Extract the (X, Y) coordinate from the center of the cell holding the provided text.  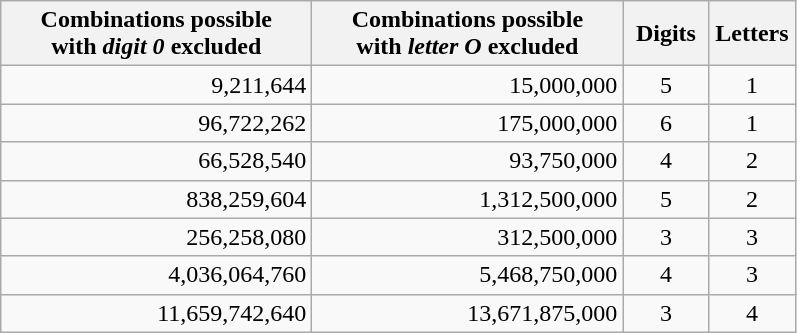
1,312,500,000 (468, 199)
175,000,000 (468, 123)
Letters (752, 34)
96,722,262 (156, 123)
9,211,644 (156, 85)
6 (666, 123)
Digits (666, 34)
838,259,604 (156, 199)
312,500,000 (468, 237)
93,750,000 (468, 161)
Combinations possiblewith letter O excluded (468, 34)
66,528,540 (156, 161)
15,000,000 (468, 85)
5,468,750,000 (468, 275)
13,671,875,000 (468, 313)
Combinations possiblewith digit 0 excluded (156, 34)
256,258,080 (156, 237)
11,659,742,640 (156, 313)
4,036,064,760 (156, 275)
